Return the [X, Y] coordinate for the center point of the cell that contains the specified text.  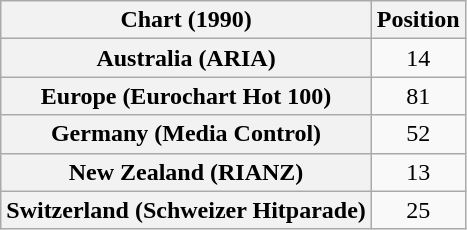
25 [418, 210]
New Zealand (RIANZ) [186, 172]
81 [418, 96]
13 [418, 172]
Europe (Eurochart Hot 100) [186, 96]
Chart (1990) [186, 20]
Position [418, 20]
14 [418, 58]
Germany (Media Control) [186, 134]
52 [418, 134]
Australia (ARIA) [186, 58]
Switzerland (Schweizer Hitparade) [186, 210]
